Capture the cell that displays the provided text and extract its (X, Y) central coordinate. 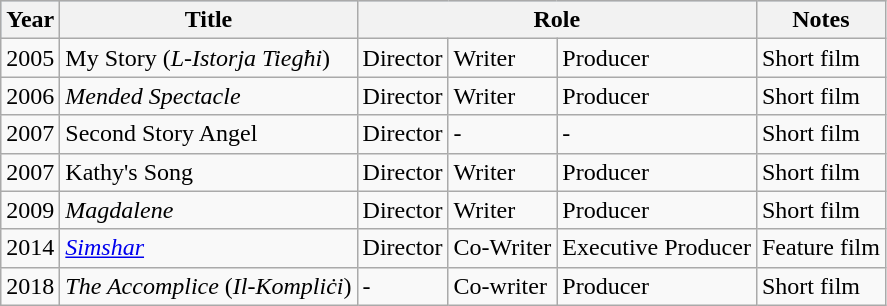
Year (30, 20)
Role (556, 20)
Notes (820, 20)
Co-writer (502, 286)
Magdalene (208, 210)
2009 (30, 210)
Simshar (208, 248)
2018 (30, 286)
Mended Spectacle (208, 96)
2005 (30, 58)
Executive Producer (657, 248)
Co-Writer (502, 248)
Title (208, 20)
2014 (30, 248)
2006 (30, 96)
The Accomplice (Il-Kompliċi) (208, 286)
Second Story Angel (208, 134)
My Story (L-Istorja Tiegħi) (208, 58)
Kathy's Song (208, 172)
Feature film (820, 248)
